Extract the (x, y) coordinate from the center of the cell holding the provided text.  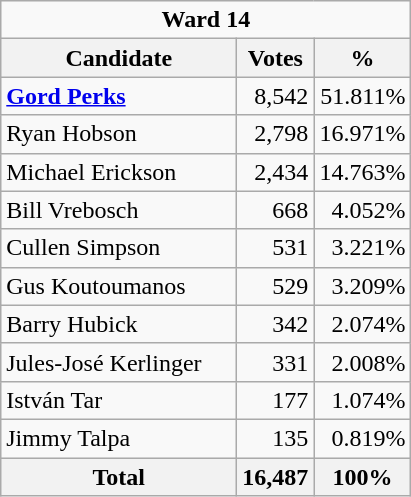
2.008% (362, 362)
Jimmy Talpa (119, 438)
Gord Perks (119, 96)
177 (276, 400)
2,798 (276, 134)
István Tar (119, 400)
1.074% (362, 400)
529 (276, 286)
100% (362, 477)
Cullen Simpson (119, 248)
Votes (276, 58)
3.221% (362, 248)
14.763% (362, 172)
Jules-José Kerlinger (119, 362)
Total (119, 477)
16,487 (276, 477)
16.971% (362, 134)
2.074% (362, 324)
2,434 (276, 172)
331 (276, 362)
531 (276, 248)
4.052% (362, 210)
Ryan Hobson (119, 134)
51.811% (362, 96)
342 (276, 324)
Candidate (119, 58)
Gus Koutoumanos (119, 286)
Ward 14 (206, 20)
% (362, 58)
668 (276, 210)
Bill Vrebosch (119, 210)
0.819% (362, 438)
3.209% (362, 286)
8,542 (276, 96)
135 (276, 438)
Barry Hubick (119, 324)
Michael Erickson (119, 172)
